Return [x, y] of the center of cell containing provided text 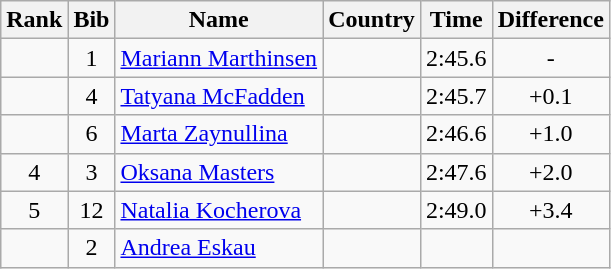
2:45.7 [456, 96]
Andrea Eskau [219, 248]
Time [456, 20]
+3.4 [550, 210]
2 [92, 248]
Difference [550, 20]
5 [34, 210]
3 [92, 172]
2:49.0 [456, 210]
Marta Zaynullina [219, 134]
1 [92, 58]
Bib [92, 20]
Natalia Kocherova [219, 210]
Oksana Masters [219, 172]
Name [219, 20]
Rank [34, 20]
6 [92, 134]
Country [372, 20]
12 [92, 210]
2:46.6 [456, 134]
2:47.6 [456, 172]
Mariann Marthinsen [219, 58]
- [550, 58]
2:45.6 [456, 58]
+2.0 [550, 172]
+0.1 [550, 96]
+1.0 [550, 134]
Tatyana McFadden [219, 96]
